Identify which cell holds the provided text, then report its [x, y] central coordinate. 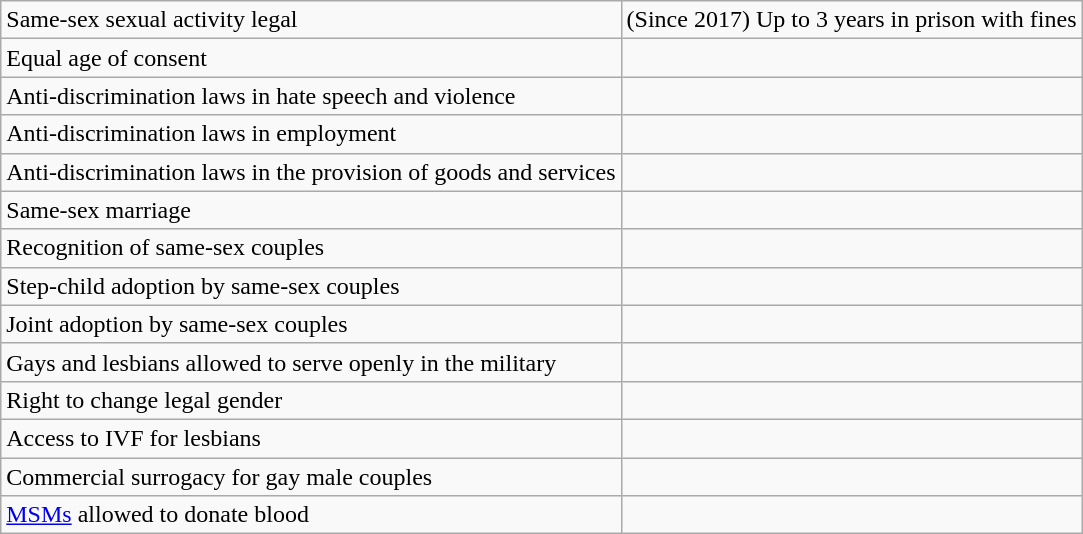
MSMs allowed to donate blood [311, 515]
Anti-discrimination laws in hate speech and violence [311, 96]
Recognition of same-sex couples [311, 248]
(Since 2017) Up to 3 years in prison with fines [852, 20]
Equal age of consent [311, 58]
Anti-discrimination laws in the provision of goods and services [311, 172]
Commercial surrogacy for gay male couples [311, 477]
Right to change legal gender [311, 400]
Access to IVF for lesbians [311, 438]
Gays and lesbians allowed to serve openly in the military [311, 362]
Anti-discrimination laws in employment [311, 134]
Same-sex marriage [311, 210]
Step-child adoption by same-sex couples [311, 286]
Joint adoption by same-sex couples [311, 324]
Same-sex sexual activity legal [311, 20]
